Output the (X, Y) coordinate of the center of the cell containing the given text.  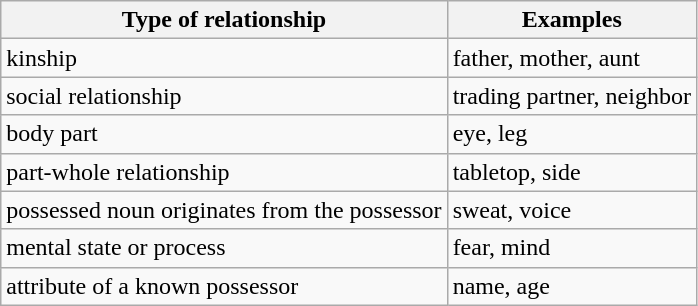
sweat, voice (572, 210)
possessed noun originates from the possessor (224, 210)
eye, leg (572, 134)
part-whole relationship (224, 172)
body part (224, 134)
mental state or process (224, 248)
tabletop, side (572, 172)
trading partner, neighbor (572, 96)
name, age (572, 286)
Examples (572, 20)
fear, mind (572, 248)
father, mother, aunt (572, 58)
attribute of a known possessor (224, 286)
Type of relationship (224, 20)
kinship (224, 58)
social relationship (224, 96)
